Search for the cell housing the specified text and yield its [x, y] center coordinate. 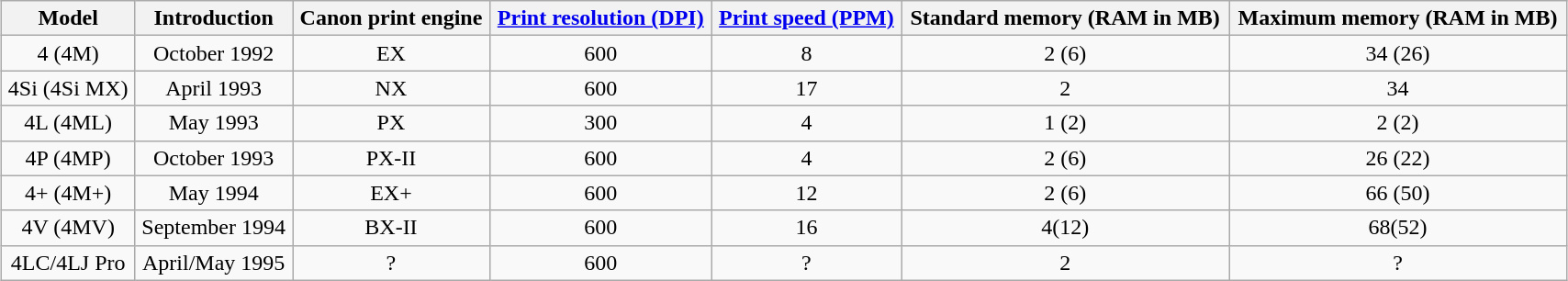
4Si (4Si MX) [68, 88]
1 (2) [1065, 123]
Print resolution (DPI) [600, 18]
Print speed (PPM) [806, 18]
4P (4MP) [68, 158]
Canon print engine [391, 18]
Model [68, 18]
4 (4M) [68, 53]
NX [391, 88]
May 1993 [214, 123]
4+ (4M+) [68, 193]
2 (2) [1398, 123]
66 (50) [1398, 193]
8 [806, 53]
4(12) [1065, 228]
300 [600, 123]
BX-II [391, 228]
68(52) [1398, 228]
October 1992 [214, 53]
26 (22) [1398, 158]
12 [806, 193]
Standard memory (RAM in MB) [1065, 18]
May 1994 [214, 193]
PX [391, 123]
PX-II [391, 158]
4L (4ML) [68, 123]
April/May 1995 [214, 263]
Maximum memory (RAM in MB) [1398, 18]
September 1994 [214, 228]
EX+ [391, 193]
EX [391, 53]
4V (4MV) [68, 228]
34 [1398, 88]
34 (26) [1398, 53]
4LC/4LJ Pro [68, 263]
17 [806, 88]
April 1993 [214, 88]
16 [806, 228]
Introduction [214, 18]
October 1993 [214, 158]
